Scan for the cell matching the given text and deliver its (X, Y) coordinate at center. 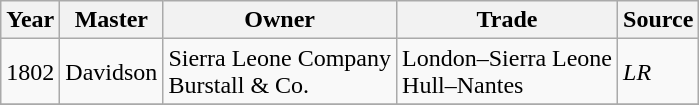
Master (112, 20)
London–Sierra LeoneHull–Nantes (508, 72)
Source (658, 20)
Owner (280, 20)
Trade (508, 20)
1802 (30, 72)
Year (30, 20)
LR (658, 72)
Davidson (112, 72)
Sierra Leone CompanyBurstall & Co. (280, 72)
